Return the (X, Y) coordinate for the center point of the cell that contains the specified text.  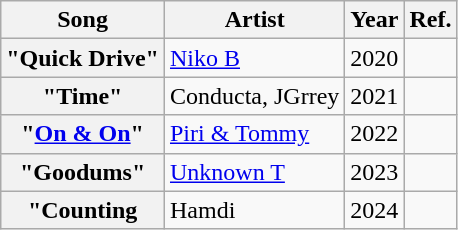
"Counting (83, 210)
2022 (374, 134)
Conducta, JGrrey (254, 96)
2021 (374, 96)
Ref. (430, 20)
"On & On" (83, 134)
2020 (374, 58)
"Goodums" (83, 172)
"Time" (83, 96)
Song (83, 20)
Piri & Tommy (254, 134)
2024 (374, 210)
Niko B (254, 58)
Unknown T (254, 172)
Year (374, 20)
"Quick Drive" (83, 58)
Hamdi (254, 210)
Artist (254, 20)
2023 (374, 172)
